From the cell containing the given text, extract its center point as (x, y) coordinate. 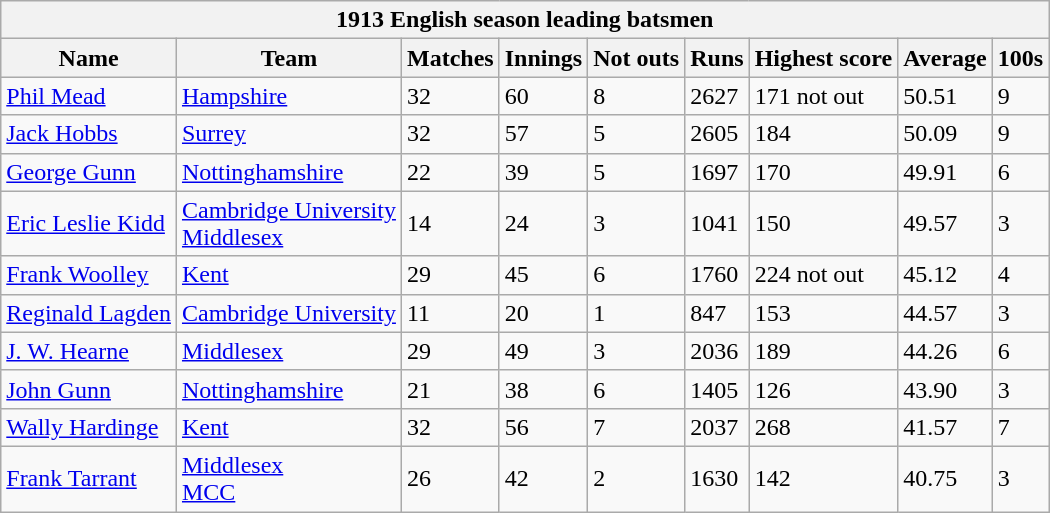
150 (824, 224)
40.75 (946, 478)
20 (543, 313)
2627 (717, 96)
Runs (717, 58)
38 (543, 389)
43.90 (946, 389)
Matches (450, 58)
44.57 (946, 313)
224 not out (824, 275)
41.57 (946, 427)
Hampshire (288, 96)
26 (450, 478)
49.91 (946, 172)
J. W. Hearne (89, 351)
57 (543, 134)
21 (450, 389)
Middlesex (288, 351)
60 (543, 96)
2 (636, 478)
1041 (717, 224)
1760 (717, 275)
8 (636, 96)
George Gunn (89, 172)
Name (89, 58)
1 (636, 313)
1913 English season leading batsmen (525, 20)
14 (450, 224)
Wally Hardinge (89, 427)
Surrey (288, 134)
Phil Mead (89, 96)
171 not out (824, 96)
100s (1020, 58)
45.12 (946, 275)
50.09 (946, 134)
Reginald Lagden (89, 313)
189 (824, 351)
153 (824, 313)
45 (543, 275)
42 (543, 478)
268 (824, 427)
Highest score (824, 58)
1405 (717, 389)
Innings (543, 58)
847 (717, 313)
1697 (717, 172)
Frank Woolley (89, 275)
Frank Tarrant (89, 478)
1630 (717, 478)
50.51 (946, 96)
170 (824, 172)
39 (543, 172)
142 (824, 478)
2605 (717, 134)
2037 (717, 427)
Cambridge UniversityMiddlesex (288, 224)
49.57 (946, 224)
John Gunn (89, 389)
Not outs (636, 58)
126 (824, 389)
Team (288, 58)
24 (543, 224)
2036 (717, 351)
Average (946, 58)
4 (1020, 275)
184 (824, 134)
56 (543, 427)
22 (450, 172)
44.26 (946, 351)
MiddlesexMCC (288, 478)
49 (543, 351)
Cambridge University (288, 313)
Jack Hobbs (89, 134)
Eric Leslie Kidd (89, 224)
11 (450, 313)
